Output the [X, Y] coordinate of the center of the cell containing the given text.  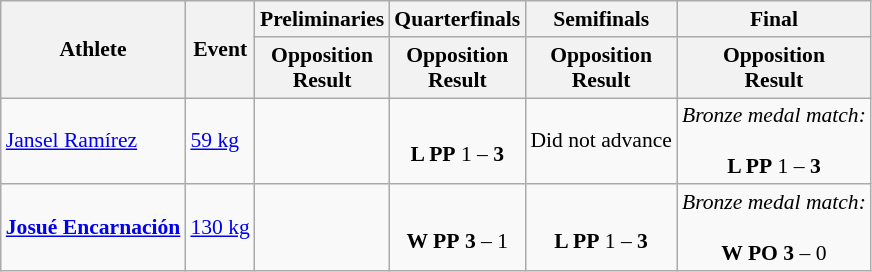
Josué Encarnación [94, 228]
Jansel Ramírez [94, 142]
Semifinals [601, 19]
Event [220, 50]
59 kg [220, 142]
Bronze medal match:L PP 1 – 3 [774, 142]
Bronze medal match:W PO 3 – 0 [774, 228]
Final [774, 19]
Preliminaries [322, 19]
Quarterfinals [457, 19]
Athlete [94, 50]
Did not advance [601, 142]
130 kg [220, 228]
W PP 3 – 1 [457, 228]
